From the cell containing the given text, extract its center point as [X, Y] coordinate. 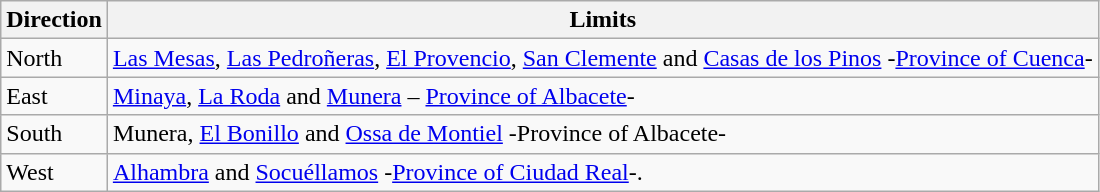
Alhambra and Socuéllamos -Province of Ciudad Real-. [602, 172]
Minaya, La Roda and Munera – Province of Albacete- [602, 96]
Munera, El Bonillo and Ossa de Montiel -Province of Albacete- [602, 134]
Direction [54, 20]
West [54, 172]
Las Mesas, Las Pedroñeras, El Provencio, San Clemente and Casas de los Pinos -Province of Cuenca- [602, 58]
South [54, 134]
East [54, 96]
Limits [602, 20]
North [54, 58]
